From the cell containing the given text, extract its center point as (X, Y) coordinate. 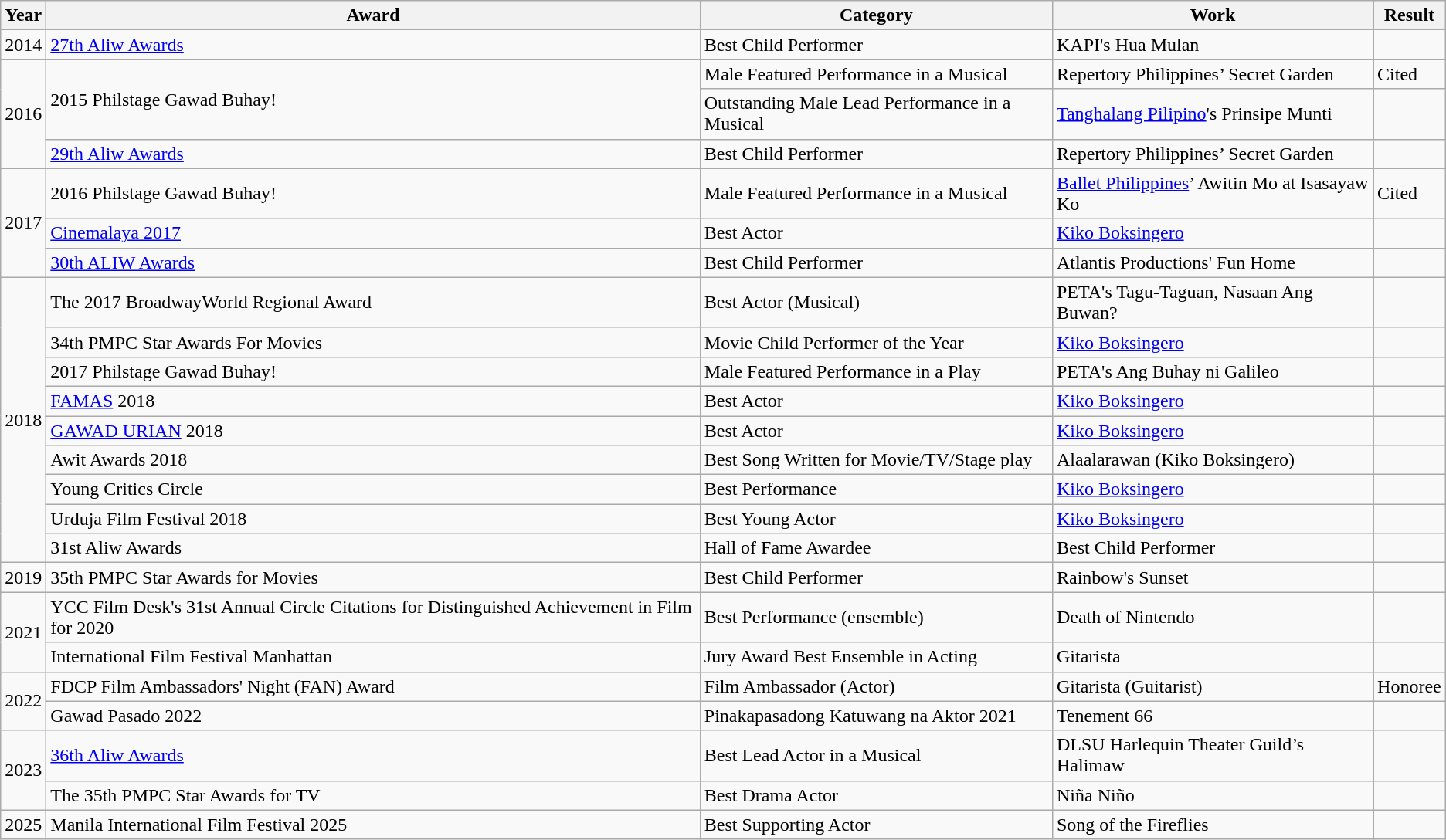
31st Aliw Awards (373, 548)
PETA's Ang Buhay ni Galileo (1213, 371)
FAMAS 2018 (373, 401)
Award (373, 15)
International Film Festival Manhattan (373, 657)
2015 Philstage Gawad Buhay! (373, 99)
PETA's Tagu-Taguan, Nasaan Ang Buwan? (1213, 303)
29th Aliw Awards (373, 154)
Hall of Fame Awardee (876, 548)
Ballet Philippines’ Awitin Mo at Isasayaw Ko (1213, 193)
Gitarista (1213, 657)
2022 (23, 701)
Best Song Written for Movie/TV/Stage play (876, 460)
DLSU Harlequin Theater Guild’s Halimaw (1213, 755)
35th PMPC Star Awards for Movies (373, 577)
Awit Awards 2018 (373, 460)
Cinemalaya 2017 (373, 233)
Movie Child Performer of the Year (876, 342)
Year (23, 15)
Best Young Actor (876, 519)
Rainbow's Sunset (1213, 577)
Best Supporting Actor (876, 825)
Film Ambassador (Actor) (876, 686)
Alaalarawan (Kiko Boksingero) (1213, 460)
27th Aliw Awards (373, 45)
Category (876, 15)
Best Performance (876, 489)
Death of Nintendo (1213, 618)
Gitarista (Guitarist) (1213, 686)
30th ALIW Awards (373, 262)
Song of the Fireflies (1213, 825)
YCC Film Desk's 31st Annual Circle Citations for Distinguished Achievement in Film for 2020 (373, 618)
Gawad Pasado 2022 (373, 716)
2016 Philstage Gawad Buhay! (373, 193)
Atlantis Productions' Fun Home (1213, 262)
2019 (23, 577)
Jury Award Best Ensemble in Acting (876, 657)
2021 (23, 632)
GAWAD URIAN 2018 (373, 430)
Manila International Film Festival 2025 (373, 825)
Urduja Film Festival 2018 (373, 519)
Young Critics Circle (373, 489)
Work (1213, 15)
Pinakapasadong Katuwang na Aktor 2021 (876, 716)
2014 (23, 45)
36th Aliw Awards (373, 755)
Best Lead Actor in a Musical (876, 755)
FDCP Film Ambassadors' Night (FAN) Award (373, 686)
Niña Niño (1213, 795)
Honoree (1410, 686)
2017 Philstage Gawad Buhay! (373, 371)
2017 (23, 222)
Best Actor (Musical) (876, 303)
Best Drama Actor (876, 795)
Male Featured Performance in a Play (876, 371)
Result (1410, 15)
Best Performance (ensemble) (876, 618)
2018 (23, 420)
2023 (23, 771)
2016 (23, 114)
The 35th PMPC Star Awards for TV (373, 795)
Outstanding Male Lead Performance in a Musical (876, 114)
Tenement 66 (1213, 716)
2025 (23, 825)
Tanghalang Pilipino's Prinsipe Munti (1213, 114)
34th PMPC Star Awards For Movies (373, 342)
KAPI's Hua Mulan (1213, 45)
The 2017 BroadwayWorld Regional Award (373, 303)
